Locate the cell with the specified text and output its (x, y) center coordinate. 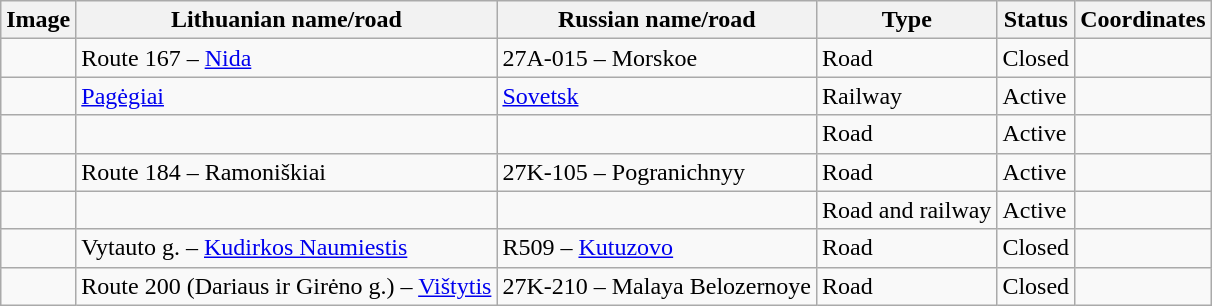
Type (907, 20)
27K-105 – Pogranichnyy (657, 172)
R509 – Kutuzovo (657, 248)
Status (1036, 20)
Road and railway (907, 210)
27K-210 – Malaya Belozernoye (657, 286)
Pagėgiai (286, 96)
27A-015 – Morskoe (657, 58)
Route 167 – Nida (286, 58)
Image (38, 20)
Route 200 (Dariaus ir Girėno g.) – Vištytis (286, 286)
Route 184 – Ramoniškiai (286, 172)
Sovetsk (657, 96)
Lithuanian name/road (286, 20)
Coordinates (1143, 20)
Vytauto g. – Kudirkos Naumiestis (286, 248)
Russian name/road (657, 20)
Railway (907, 96)
